From the cell containing the given text, extract its center point as (X, Y) coordinate. 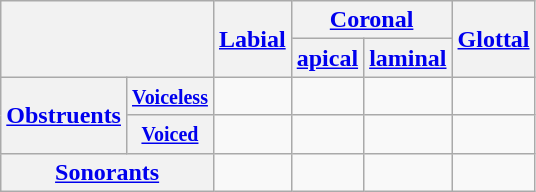
Coronal (372, 20)
Voiceless (170, 96)
Glottal (494, 39)
Voiced (170, 134)
Sonorants (108, 172)
Labial (252, 39)
Obstruents (64, 115)
apical (327, 58)
laminal (408, 58)
